Return the [X, Y] coordinate for the center point of the cell that contains the specified text.  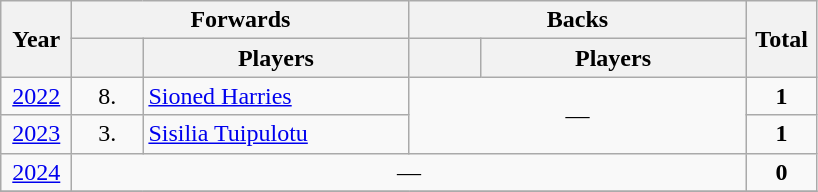
3. [108, 134]
Total [782, 39]
Backs [578, 20]
Year [36, 39]
2022 [36, 96]
0 [782, 172]
2023 [36, 134]
8. [108, 96]
Forwards [240, 20]
Sisilia Tuipulotu [276, 134]
Sioned Harries [276, 96]
2024 [36, 172]
